Capture the cell that displays the provided text and extract its [X, Y] central coordinate. 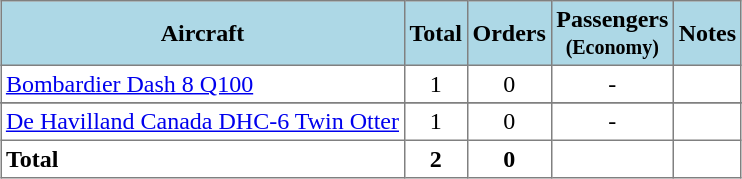
Aircraft [203, 33]
Bombardier Dash 8 Q100 [203, 84]
Passengers(Economy) [612, 33]
Notes [708, 33]
2 [436, 159]
Orders [509, 33]
De Havilland Canada DHC-6 Twin Otter [203, 122]
